Locate the cell with the specified text and output its [x, y] center coordinate. 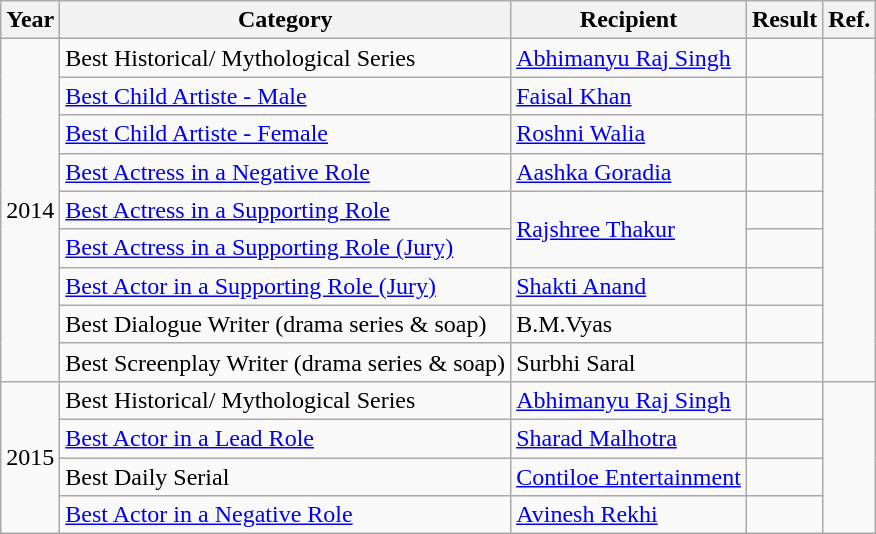
Surbhi Saral [629, 362]
Best Daily Serial [286, 477]
Best Actor in a Lead Role [286, 438]
Recipient [629, 20]
2014 [30, 210]
Best Screenplay Writer (drama series & soap) [286, 362]
Best Actress in a Supporting Role [286, 210]
Sharad Malhotra [629, 438]
Aashka Goradia [629, 172]
Best Actor in a Negative Role [286, 515]
Avinesh Rekhi [629, 515]
Best Actress in a Supporting Role (Jury) [286, 248]
Rajshree Thakur [629, 229]
Best Actress in a Negative Role [286, 172]
Faisal Khan [629, 96]
B.M.Vyas [629, 324]
Best Actor in a Supporting Role (Jury) [286, 286]
Best Child Artiste - Female [286, 134]
Ref. [850, 20]
2015 [30, 457]
Best Dialogue Writer (drama series & soap) [286, 324]
Result [784, 20]
Shakti Anand [629, 286]
Category [286, 20]
Best Child Artiste - Male [286, 96]
Roshni Walia [629, 134]
Year [30, 20]
Contiloe Entertainment [629, 477]
